Find where the given text appears and provide that cell's center as (X, Y) coordinate. 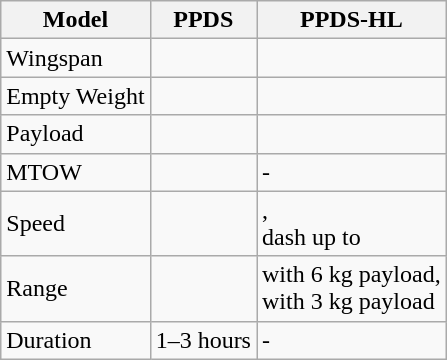
PPDS-HL (351, 20)
Speed (76, 224)
Model (76, 20)
Wingspan (76, 58)
Range (76, 288)
Payload (76, 134)
MTOW (76, 172)
1–3 hours (203, 340)
with 6 kg payload, with 3 kg payload (351, 288)
Empty Weight (76, 96)
,dash up to (351, 224)
PPDS (203, 20)
Duration (76, 340)
